From the cell containing the given text, extract its center point as [x, y] coordinate. 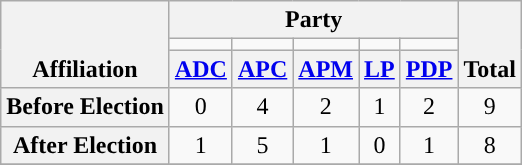
ADC [200, 69]
9 [490, 107]
Total [490, 44]
APC [262, 69]
PDP [429, 69]
8 [490, 145]
After Election [86, 145]
Party [314, 20]
LP [380, 69]
Affiliation [86, 44]
5 [262, 145]
APM [326, 69]
Before Election [86, 107]
4 [262, 107]
